Extract the [x, y] coordinate from the center of the cell holding the provided text.  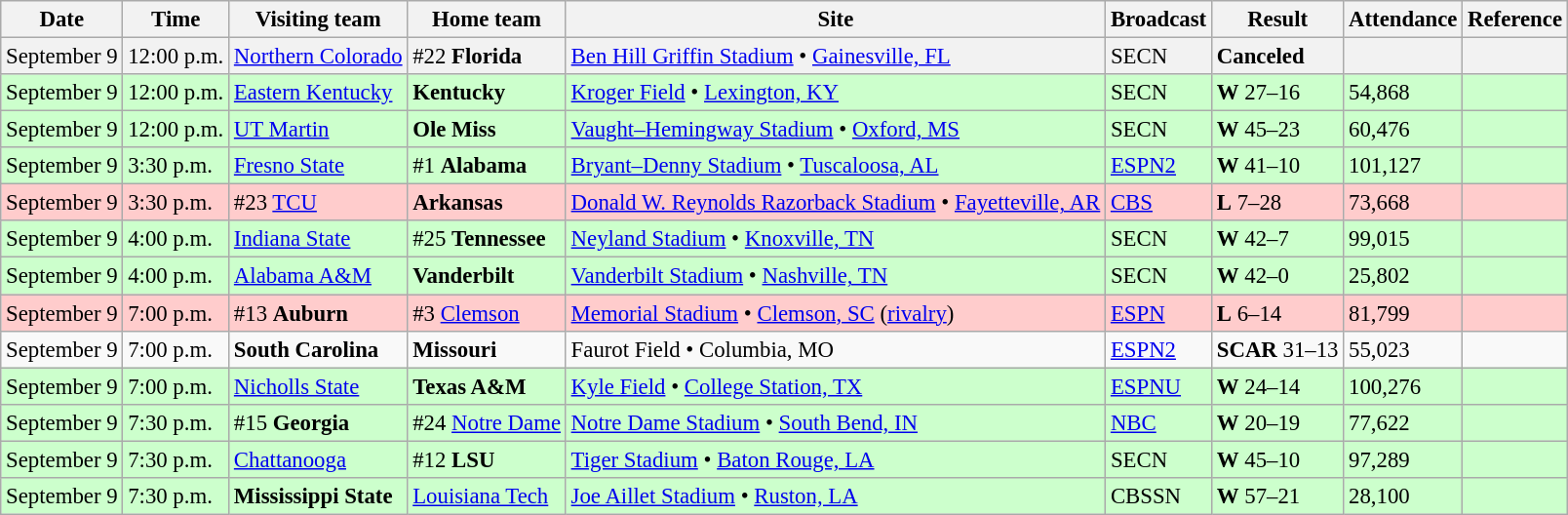
Mississippi State [318, 496]
#24 Notre Dame [487, 422]
ESPN [1158, 313]
W 24–14 [1277, 386]
73,668 [1403, 203]
28,100 [1403, 496]
Canceled [1277, 57]
L 7–28 [1277, 203]
97,289 [1403, 459]
25,802 [1403, 276]
L 6–14 [1277, 313]
Donald W. Reynolds Razorback Stadium • Fayetteville, AR [835, 203]
Vanderbilt [487, 276]
Chattanooga [318, 459]
Kroger Field • Lexington, KY [835, 93]
W 45–10 [1277, 459]
#15 Georgia [318, 422]
W 42–7 [1277, 239]
100,276 [1403, 386]
ESPNU [1158, 386]
Indiana State [318, 239]
Visiting team [318, 20]
Memorial Stadium • Clemson, SC (rivalry) [835, 313]
Notre Dame Stadium • South Bend, IN [835, 422]
#3 Clemson [487, 313]
Louisiana Tech [487, 496]
#25 Tennessee [487, 239]
Nicholls State [318, 386]
Vanderbilt Stadium • Nashville, TN [835, 276]
Kentucky [487, 93]
W 42–0 [1277, 276]
Northern Colorado [318, 57]
SCAR 31–13 [1277, 349]
W 57–21 [1277, 496]
Date [62, 20]
Joe Aillet Stadium • Ruston, LA [835, 496]
W 27–16 [1277, 93]
99,015 [1403, 239]
Broadcast [1158, 20]
#22 Florida [487, 57]
55,023 [1403, 349]
Faurot Field • Columbia, MO [835, 349]
Time [176, 20]
Alabama A&M [318, 276]
South Carolina [318, 349]
#1 Alabama [487, 166]
Attendance [1403, 20]
Result [1277, 20]
W 20–19 [1277, 422]
Bryant–Denny Stadium • Tuscaloosa, AL [835, 166]
CBSSN [1158, 496]
W 41–10 [1277, 166]
Arkansas [487, 203]
77,622 [1403, 422]
60,476 [1403, 130]
101,127 [1403, 166]
Missouri [487, 349]
Reference [1515, 20]
#13 Auburn [318, 313]
Texas A&M [487, 386]
Site [835, 20]
Ole Miss [487, 130]
Fresno State [318, 166]
#23 TCU [318, 203]
#12 LSU [487, 459]
Tiger Stadium • Baton Rouge, LA [835, 459]
Vaught–Hemingway Stadium • Oxford, MS [835, 130]
54,868 [1403, 93]
NBC [1158, 422]
W 45–23 [1277, 130]
Neyland Stadium • Knoxville, TN [835, 239]
Kyle Field • College Station, TX [835, 386]
81,799 [1403, 313]
Eastern Kentucky [318, 93]
Home team [487, 20]
Ben Hill Griffin Stadium • Gainesville, FL [835, 57]
CBS [1158, 203]
UT Martin [318, 130]
